From the cell containing the given text, extract its center point as [X, Y] coordinate. 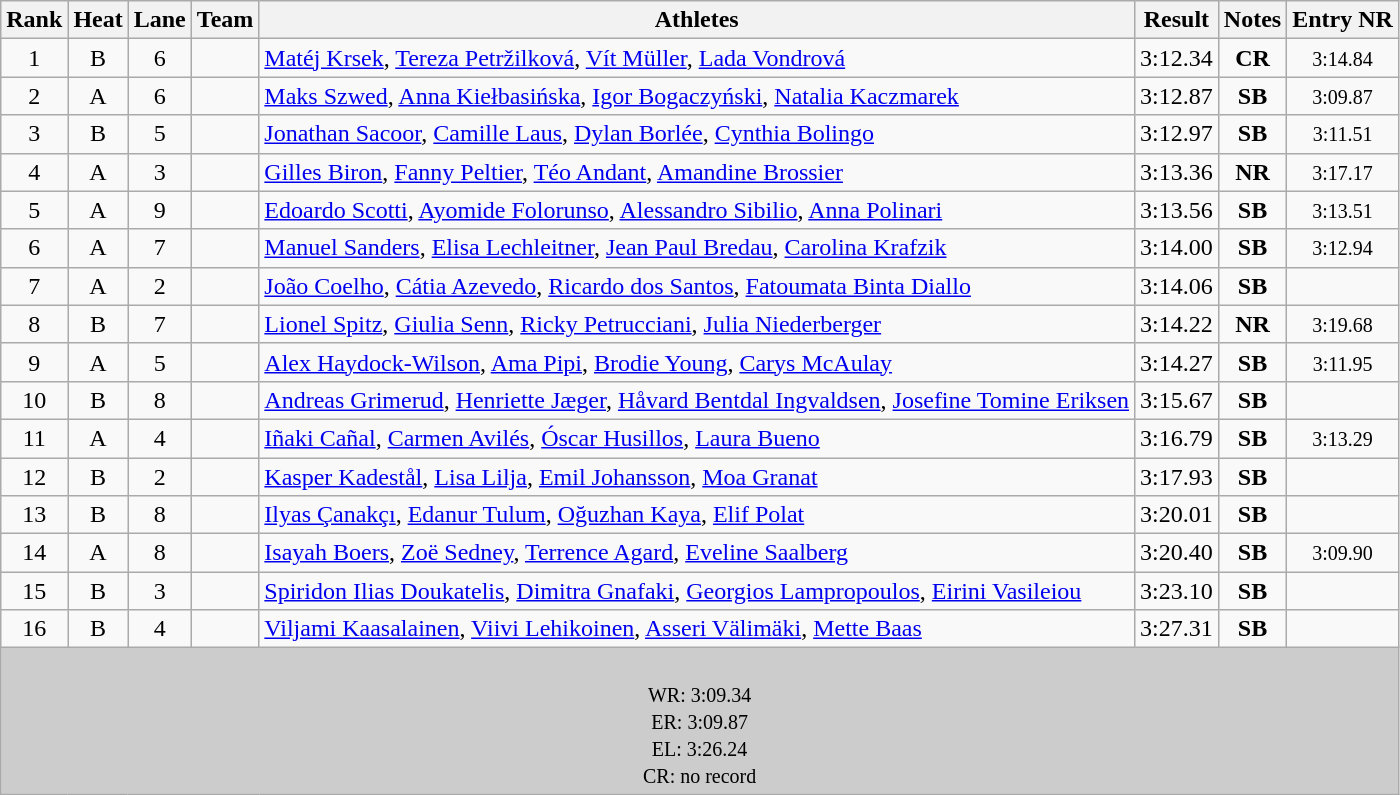
3:13.29 [1343, 438]
3:12.97 [1177, 134]
Notes [1252, 20]
3:11.51 [1343, 134]
3:14.27 [1177, 362]
15 [34, 591]
3:09.90 [1343, 553]
Jonathan Sacoor, Camille Laus, Dylan Borlée, Cynthia Bolingo [697, 134]
3:12.94 [1343, 248]
Gilles Biron, Fanny Peltier, Téo Andant, Amandine Brossier [697, 172]
Manuel Sanders, Elisa Lechleitner, Jean Paul Bredau, Carolina Krafzik [697, 248]
Matéj Krsek, Tereza Petržilková, Vít Müller, Lada Vondrová [697, 58]
3:12.34 [1177, 58]
3:17.17 [1343, 172]
Lionel Spitz, Giulia Senn, Ricky Petrucciani, Julia Niederberger [697, 324]
Viljami Kaasalainen, Viivi Lehikoinen, Asseri Välimäki, Mette Baas [697, 629]
Entry NR [1343, 20]
13 [34, 515]
16 [34, 629]
3:23.10 [1177, 591]
3:17.93 [1177, 477]
Lane [160, 20]
3:19.68 [1343, 324]
Ilyas Çanakçı, Edanur Tulum, Oğuzhan Kaya, Elif Polat [697, 515]
Result [1177, 20]
3:16.79 [1177, 438]
11 [34, 438]
Alex Haydock-Wilson, Ama Pipi, Brodie Young, Carys McAulay [697, 362]
Heat [98, 20]
3:14.22 [1177, 324]
3:20.01 [1177, 515]
Athletes [697, 20]
João Coelho, Cátia Azevedo, Ricardo dos Santos, Fatoumata Binta Diallo [697, 286]
Spiridon Ilias Doukatelis, Dimitra Gnafaki, Georgios Lampropoulos, Eirini Vasileiou [697, 591]
1 [34, 58]
3:13.51 [1343, 210]
Edoardo Scotti, Ayomide Folorunso, Alessandro Sibilio, Anna Polinari [697, 210]
3:27.31 [1177, 629]
3:14.06 [1177, 286]
Isayah Boers, Zoë Sedney, Terrence Agard, Eveline Saalberg [697, 553]
3:11.95 [1343, 362]
Team [225, 20]
Andreas Grimerud, Henriette Jæger, Håvard Bentdal Ingvaldsen, Josefine Tomine Eriksen [697, 400]
Kasper Kadestål, Lisa Lilja, Emil Johansson, Moa Granat [697, 477]
Rank [34, 20]
10 [34, 400]
3:12.87 [1177, 96]
3:09.87 [1343, 96]
Iñaki Cañal, Carmen Avilés, Óscar Husillos, Laura Bueno [697, 438]
3:13.36 [1177, 172]
WR: 3:09.34ER: 3:09.87 EL: 3:26.24 CR: no record [700, 721]
CR [1252, 58]
Maks Szwed, Anna Kiełbasińska, Igor Bogaczyński, Natalia Kaczmarek [697, 96]
3:20.40 [1177, 553]
3:14.00 [1177, 248]
3:15.67 [1177, 400]
12 [34, 477]
3:14.84 [1343, 58]
14 [34, 553]
3:13.56 [1177, 210]
